Pinpoint the cell where the given text exists, returning its (x, y) midpoint coordinate. 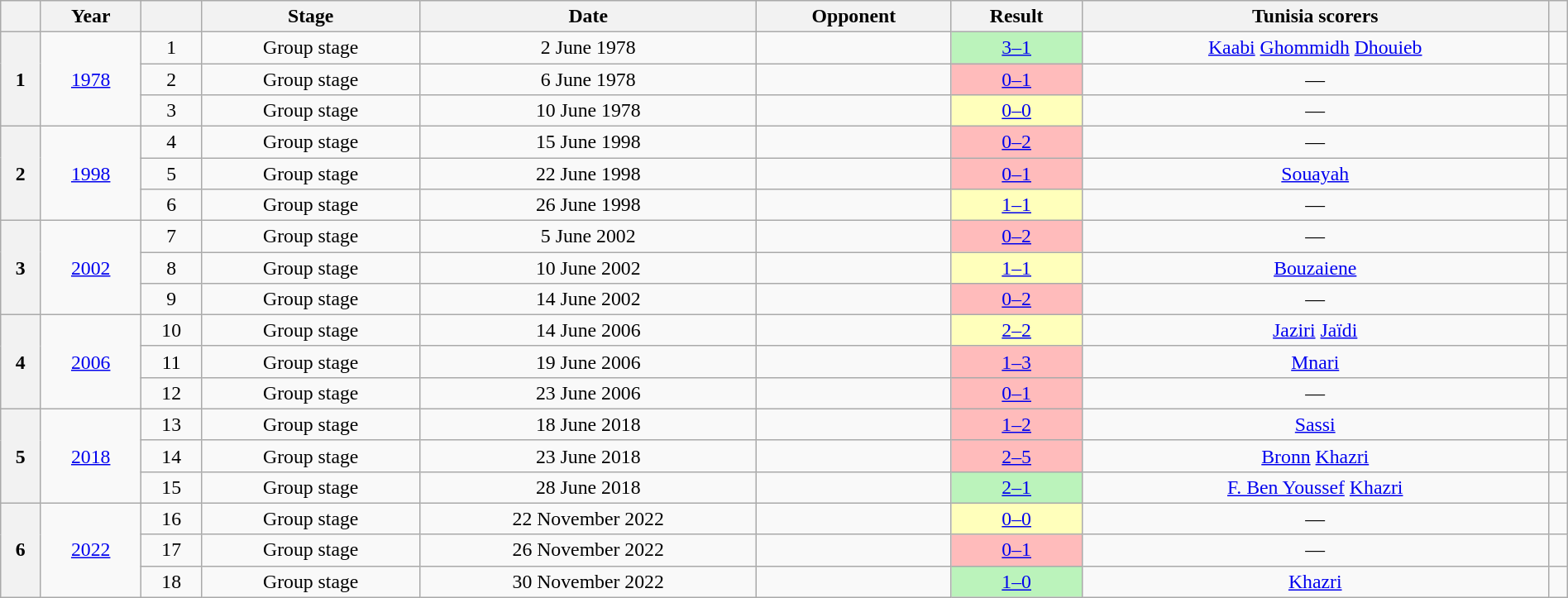
1–3 (1016, 361)
F. Ben Youssef Khazri (1315, 487)
18 June 2018 (589, 424)
2022 (91, 550)
Stage (310, 17)
18 (172, 581)
10 June 2002 (589, 267)
26 June 1998 (589, 204)
28 June 2018 (589, 487)
2002 (91, 267)
23 June 2006 (589, 393)
14 June 2002 (589, 299)
Jaziri Jaïdi (1315, 330)
10 (172, 330)
6 June 1978 (589, 79)
Result (1016, 17)
2006 (91, 361)
11 (172, 361)
2–5 (1016, 456)
22 November 2022 (589, 519)
1–2 (1016, 424)
Bouzaiene (1315, 267)
Souayah (1315, 173)
Opponent (854, 17)
Khazri (1315, 581)
1998 (91, 173)
30 November 2022 (589, 581)
5 June 2002 (589, 236)
26 November 2022 (589, 550)
1–0 (1016, 581)
Year (91, 17)
8 (172, 267)
Sassi (1315, 424)
2–1 (1016, 487)
2018 (91, 456)
7 (172, 236)
15 (172, 487)
23 June 2018 (589, 456)
15 June 1998 (589, 141)
16 (172, 519)
3–1 (1016, 48)
9 (172, 299)
2 June 1978 (589, 48)
Tunisia scorers (1315, 17)
13 (172, 424)
Kaabi Ghommidh Dhouieb (1315, 48)
14 June 2006 (589, 330)
22 June 1998 (589, 173)
12 (172, 393)
Bronn Khazri (1315, 456)
19 June 2006 (589, 361)
10 June 1978 (589, 110)
17 (172, 550)
1978 (91, 79)
Date (589, 17)
2–2 (1016, 330)
14 (172, 456)
Mnari (1315, 361)
